Scan for the cell matching the given text and deliver its (X, Y) coordinate at center. 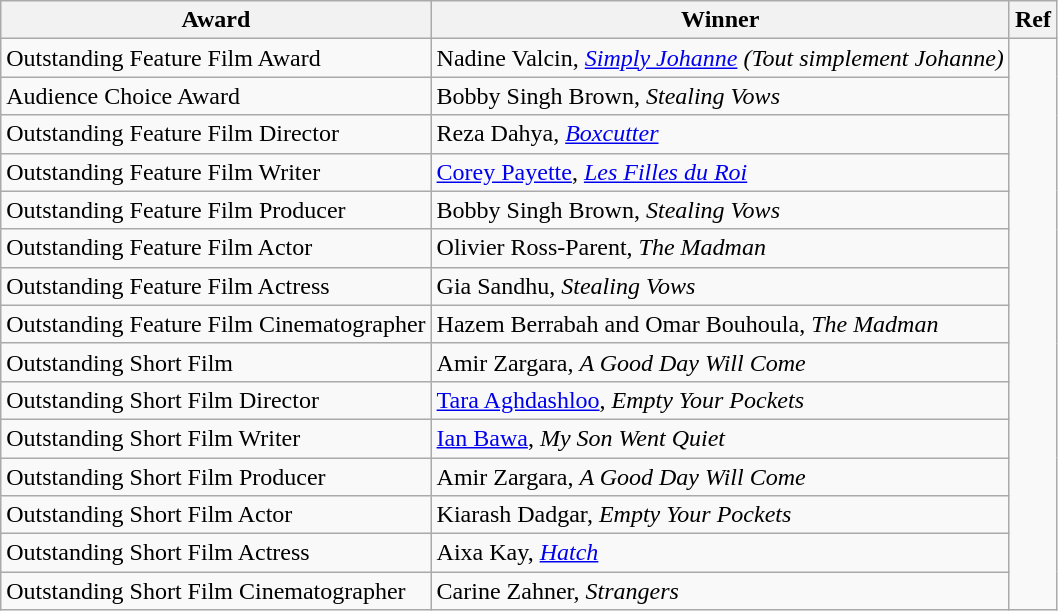
Audience Choice Award (216, 96)
Outstanding Feature Film Producer (216, 210)
Outstanding Short Film Producer (216, 477)
Corey Payette, Les Filles du Roi (720, 172)
Outstanding Short Film (216, 362)
Outstanding Feature Film Actor (216, 248)
Outstanding Feature Film Writer (216, 172)
Outstanding Short Film Writer (216, 438)
Outstanding Feature Film Director (216, 134)
Hazem Berrabah and Omar Bouhoula, The Madman (720, 324)
Outstanding Short Film Director (216, 400)
Outstanding Short Film Cinematographer (216, 591)
Kiarash Dadgar, Empty Your Pockets (720, 515)
Outstanding Feature Film Award (216, 58)
Award (216, 20)
Outstanding Short Film Actress (216, 553)
Nadine Valcin, Simply Johanne (Tout simplement Johanne) (720, 58)
Aixa Kay, Hatch (720, 553)
Carine Zahner, Strangers (720, 591)
Outstanding Short Film Actor (216, 515)
Outstanding Feature Film Actress (216, 286)
Reza Dahya, Boxcutter (720, 134)
Ref (1032, 20)
Tara Aghdashloo, Empty Your Pockets (720, 400)
Ian Bawa, My Son Went Quiet (720, 438)
Outstanding Feature Film Cinematographer (216, 324)
Olivier Ross-Parent, The Madman (720, 248)
Gia Sandhu, Stealing Vows (720, 286)
Winner (720, 20)
